Search for the cell housing the specified text and yield its [x, y] center coordinate. 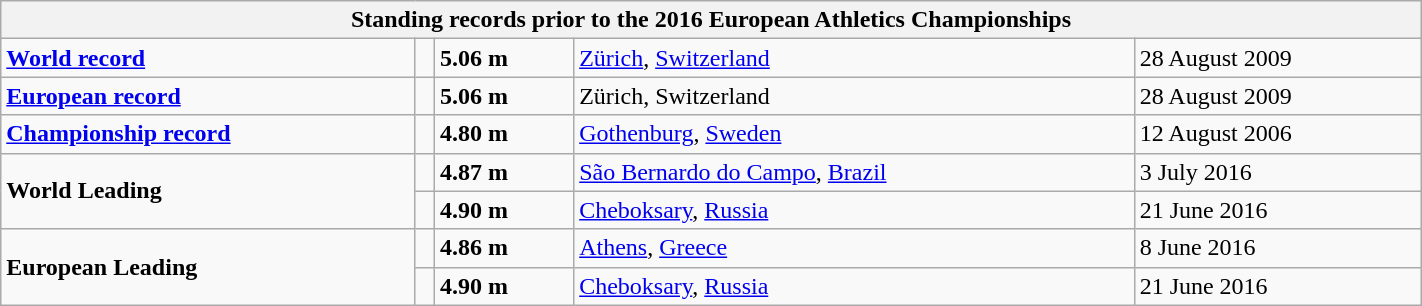
4.80 m [504, 134]
World Leading [208, 191]
3 July 2016 [1278, 172]
European record [208, 96]
4.86 m [504, 248]
Championship record [208, 134]
12 August 2006 [1278, 134]
8 June 2016 [1278, 248]
Gothenburg, Sweden [854, 134]
European Leading [208, 267]
São Bernardo do Campo, Brazil [854, 172]
4.87 m [504, 172]
Standing records prior to the 2016 European Athletics Championships [711, 20]
World record [208, 58]
Athens, Greece [854, 248]
